Detect which cell encompasses the target text, then output its (X, Y) center coordinate. 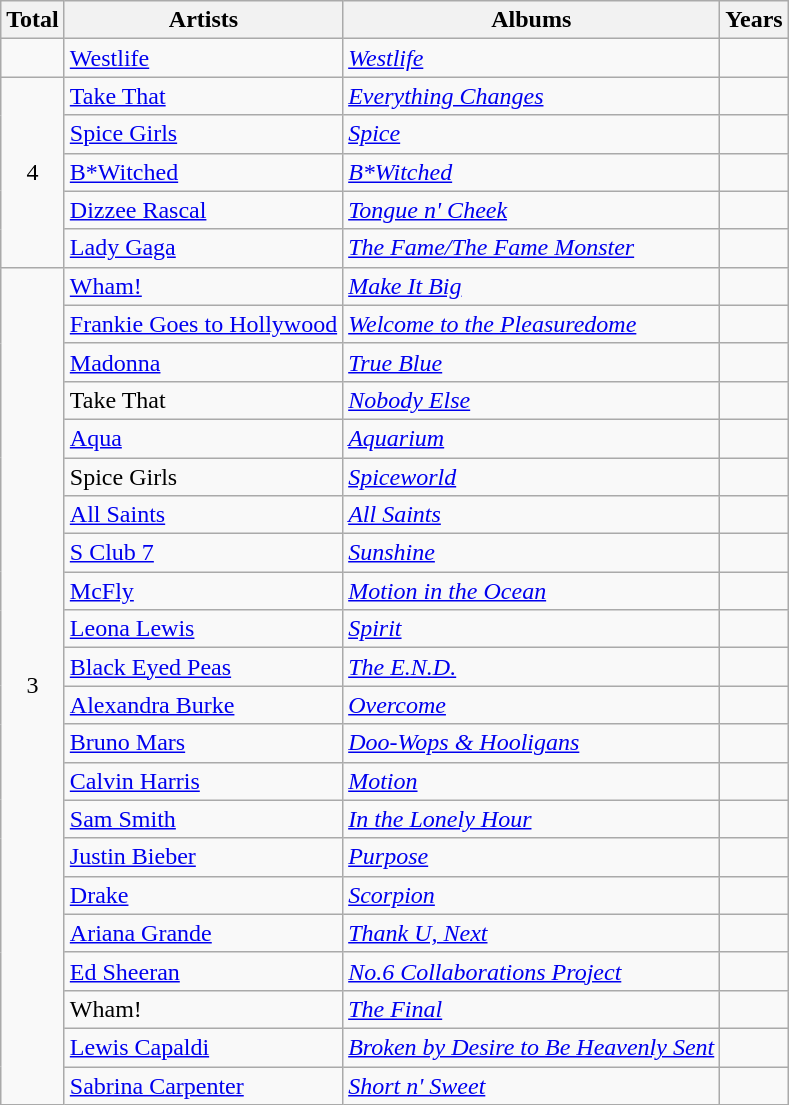
Tongue n' Cheek (532, 210)
No.6 Collaborations Project (532, 971)
Ariana Grande (203, 933)
True Blue (532, 362)
Spiceworld (532, 477)
S Club 7 (203, 553)
Total (33, 20)
Nobody Else (532, 400)
The Fame/The Fame Monster (532, 248)
Lewis Capaldi (203, 1047)
Years (754, 20)
Sunshine (532, 553)
In the Lonely Hour (532, 819)
Scorpion (532, 895)
Spice (532, 134)
Spirit (532, 629)
Motion (532, 781)
Black Eyed Peas (203, 667)
Short n' Sweet (532, 1085)
Dizzee Rascal (203, 210)
4 (33, 172)
Alexandra Burke (203, 705)
The Final (532, 1009)
Lady Gaga (203, 248)
Welcome to the Pleasuredome (532, 324)
Aquarium (532, 438)
Justin Bieber (203, 857)
Calvin Harris (203, 781)
Everything Changes (532, 96)
Broken by Desire to Be Heavenly Sent (532, 1047)
Purpose (532, 857)
Bruno Mars (203, 743)
Doo-Wops & Hooligans (532, 743)
3 (33, 686)
Overcome (532, 705)
Motion in the Ocean (532, 591)
McFly (203, 591)
The E.N.D. (532, 667)
Sabrina Carpenter (203, 1085)
Make It Big (532, 286)
Madonna (203, 362)
Drake (203, 895)
Leona Lewis (203, 629)
Thank U, Next (532, 933)
Aqua (203, 438)
Artists (203, 20)
Sam Smith (203, 819)
Frankie Goes to Hollywood (203, 324)
Albums (532, 20)
Ed Sheeran (203, 971)
